Capture the cell that displays the provided text and extract its [x, y] central coordinate. 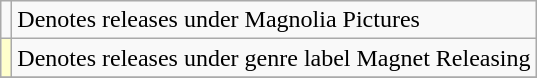
Denotes releases under Magnolia Pictures [274, 20]
Denotes releases under genre label Magnet Releasing [274, 58]
